Provide the (x, y) coordinate of the cell's center where the given text is located.  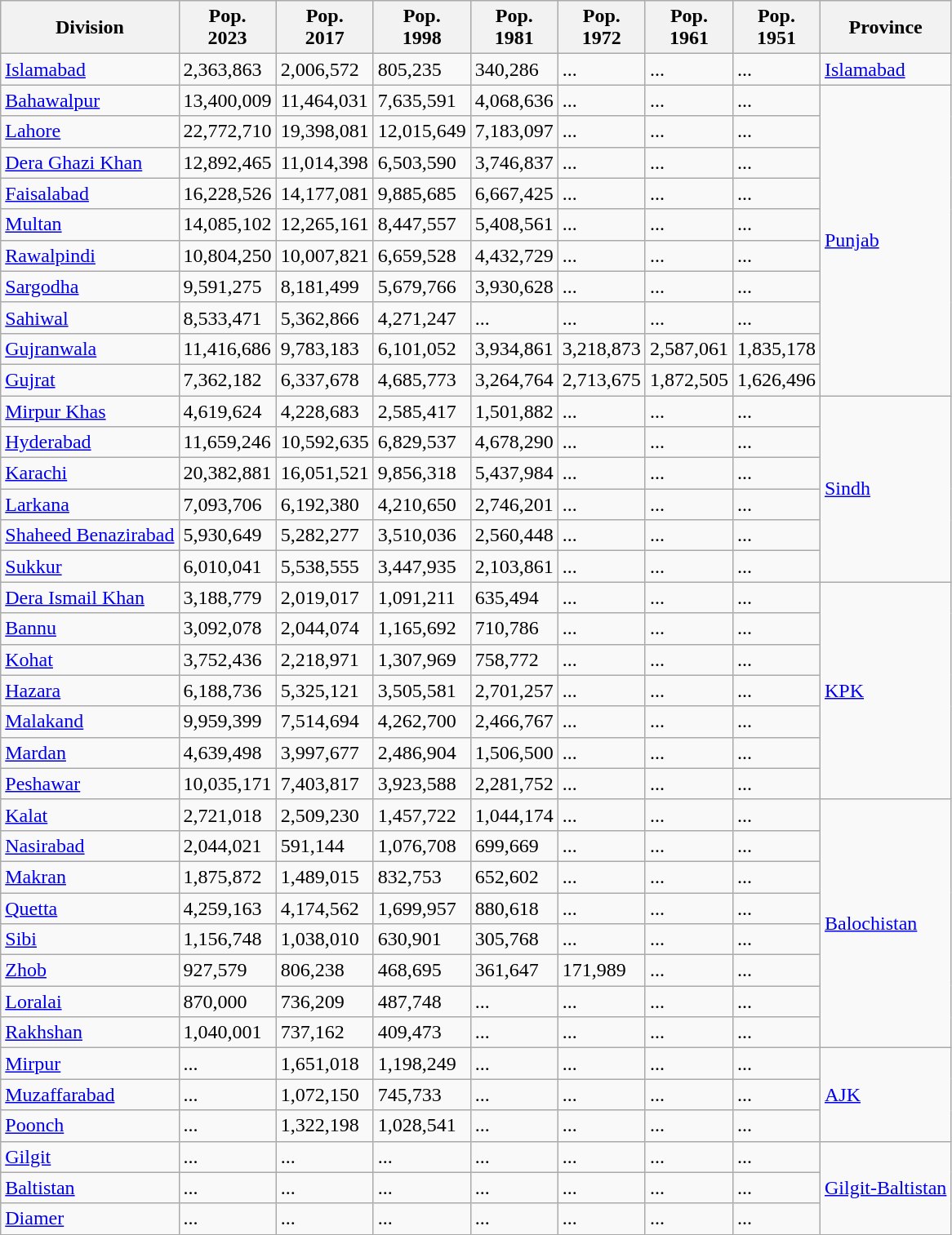
Larkana (90, 504)
1,506,500 (514, 753)
736,209 (325, 1002)
1,489,015 (325, 877)
11,416,686 (227, 349)
Faisalabad (90, 193)
12,265,161 (325, 224)
7,362,182 (227, 380)
2,486,904 (421, 753)
171,989 (601, 971)
3,092,078 (227, 629)
652,602 (514, 877)
Zhob (90, 971)
1,156,748 (227, 940)
Punjab (885, 240)
22,772,710 (227, 131)
10,592,635 (325, 442)
2,746,201 (514, 504)
361,647 (514, 971)
591,144 (325, 846)
Baltistan (90, 1188)
6,188,736 (227, 691)
2,006,572 (325, 69)
Lahore (90, 131)
Dera Ghazi Khan (90, 162)
11,659,246 (227, 442)
2,560,448 (514, 535)
Hyderabad (90, 442)
9,591,275 (227, 287)
710,786 (514, 629)
4,685,773 (421, 380)
KPK (885, 691)
880,618 (514, 908)
Karachi (90, 473)
3,188,779 (227, 598)
Sahiwal (90, 318)
Muzaffarabad (90, 1095)
1,875,872 (227, 877)
AJK (885, 1095)
758,772 (514, 660)
5,930,649 (227, 535)
Mardan (90, 753)
1,501,882 (514, 411)
1,872,505 (689, 380)
4,228,683 (325, 411)
5,679,766 (421, 287)
4,619,624 (227, 411)
Balochistan (885, 923)
2,363,863 (227, 69)
806,238 (325, 971)
1,198,249 (421, 1064)
3,752,436 (227, 660)
2,587,061 (689, 349)
Makran (90, 877)
3,934,861 (514, 349)
Mirpur Khas (90, 411)
1,091,211 (421, 598)
6,337,678 (325, 380)
Bahawalpur (90, 100)
Gilgit (90, 1157)
7,635,591 (421, 100)
10,035,171 (227, 784)
3,264,764 (514, 380)
927,579 (227, 971)
745,733 (421, 1095)
Pop.1951 (776, 28)
Gilgit-Baltistan (885, 1188)
Pop.1981 (514, 28)
Gujrat (90, 380)
Division (90, 28)
2,585,417 (421, 411)
Kohat (90, 660)
Multan (90, 224)
1,322,198 (325, 1126)
6,192,380 (325, 504)
805,235 (421, 69)
9,856,318 (421, 473)
3,447,935 (421, 566)
8,447,557 (421, 224)
Diamer (90, 1219)
14,177,081 (325, 193)
1,028,541 (421, 1126)
Mirpur (90, 1064)
11,014,398 (325, 162)
Sargodha (90, 287)
12,015,649 (421, 131)
Pop.2017 (325, 28)
4,259,163 (227, 908)
20,382,881 (227, 473)
1,040,001 (227, 1033)
12,892,465 (227, 162)
8,533,471 (227, 318)
Gujranwala (90, 349)
7,514,694 (325, 722)
4,210,650 (421, 504)
1,699,957 (421, 908)
10,804,250 (227, 255)
Rawalpindi (90, 255)
3,923,588 (421, 784)
4,262,700 (421, 722)
8,181,499 (325, 287)
Province (885, 28)
4,678,290 (514, 442)
4,271,247 (421, 318)
2,044,021 (227, 846)
699,669 (514, 846)
Hazara (90, 691)
1,835,178 (776, 349)
3,505,581 (421, 691)
1,307,969 (421, 660)
7,403,817 (325, 784)
3,746,837 (514, 162)
737,162 (325, 1033)
Pop.1998 (421, 28)
14,085,102 (227, 224)
6,503,590 (421, 162)
6,010,041 (227, 566)
16,051,521 (325, 473)
2,466,767 (514, 722)
Sindh (885, 488)
1,651,018 (325, 1064)
305,768 (514, 940)
16,228,526 (227, 193)
2,044,074 (325, 629)
Rakhshan (90, 1033)
9,783,183 (325, 349)
Pop.1972 (601, 28)
5,437,984 (514, 473)
3,997,677 (325, 753)
Pop.1961 (689, 28)
5,362,866 (325, 318)
Poonch (90, 1126)
1,072,150 (325, 1095)
1,165,692 (421, 629)
Pop.2023 (227, 28)
Peshawar (90, 784)
3,218,873 (601, 349)
7,093,706 (227, 504)
4,174,562 (325, 908)
6,659,528 (421, 255)
Malakand (90, 722)
Nasirabad (90, 846)
6,667,425 (514, 193)
1,038,010 (325, 940)
11,464,031 (325, 100)
19,398,081 (325, 131)
2,103,861 (514, 566)
4,432,729 (514, 255)
1,076,708 (421, 846)
2,509,230 (325, 815)
10,007,821 (325, 255)
1,457,722 (421, 815)
7,183,097 (514, 131)
6,101,052 (421, 349)
5,325,121 (325, 691)
Sibi (90, 940)
832,753 (421, 877)
409,473 (421, 1033)
2,701,257 (514, 691)
2,281,752 (514, 784)
1,626,496 (776, 380)
Loralai (90, 1002)
4,068,636 (514, 100)
630,901 (421, 940)
3,510,036 (421, 535)
5,538,555 (325, 566)
487,748 (421, 1002)
2,713,675 (601, 380)
468,695 (421, 971)
1,044,174 (514, 815)
9,885,685 (421, 193)
Quetta (90, 908)
340,286 (514, 69)
6,829,537 (421, 442)
Dera Ismail Khan (90, 598)
Kalat (90, 815)
635,494 (514, 598)
870,000 (227, 1002)
Shaheed Benazirabad (90, 535)
Bannu (90, 629)
13,400,009 (227, 100)
9,959,399 (227, 722)
Sukkur (90, 566)
3,930,628 (514, 287)
4,639,498 (227, 753)
5,282,277 (325, 535)
5,408,561 (514, 224)
2,218,971 (325, 660)
2,019,017 (325, 598)
2,721,018 (227, 815)
